Pinpoint the cell where the given text exists, returning its (X, Y) midpoint coordinate. 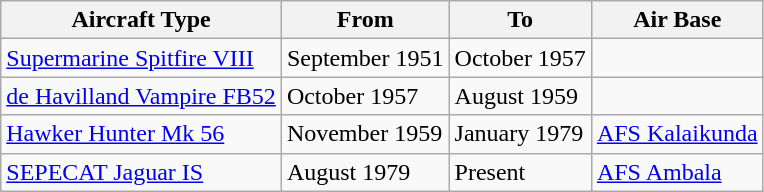
AFS Ambala (677, 172)
November 1959 (365, 134)
de Havilland Vampire FB52 (142, 96)
Supermarine Spitfire VIII (142, 58)
August 1959 (520, 96)
Present (520, 172)
Hawker Hunter Mk 56 (142, 134)
Air Base (677, 20)
From (365, 20)
To (520, 20)
Aircraft Type (142, 20)
September 1951 (365, 58)
SEPECAT Jaguar IS (142, 172)
January 1979 (520, 134)
August 1979 (365, 172)
AFS Kalaikunda (677, 134)
